Return (X, Y) of the center of cell containing provided text 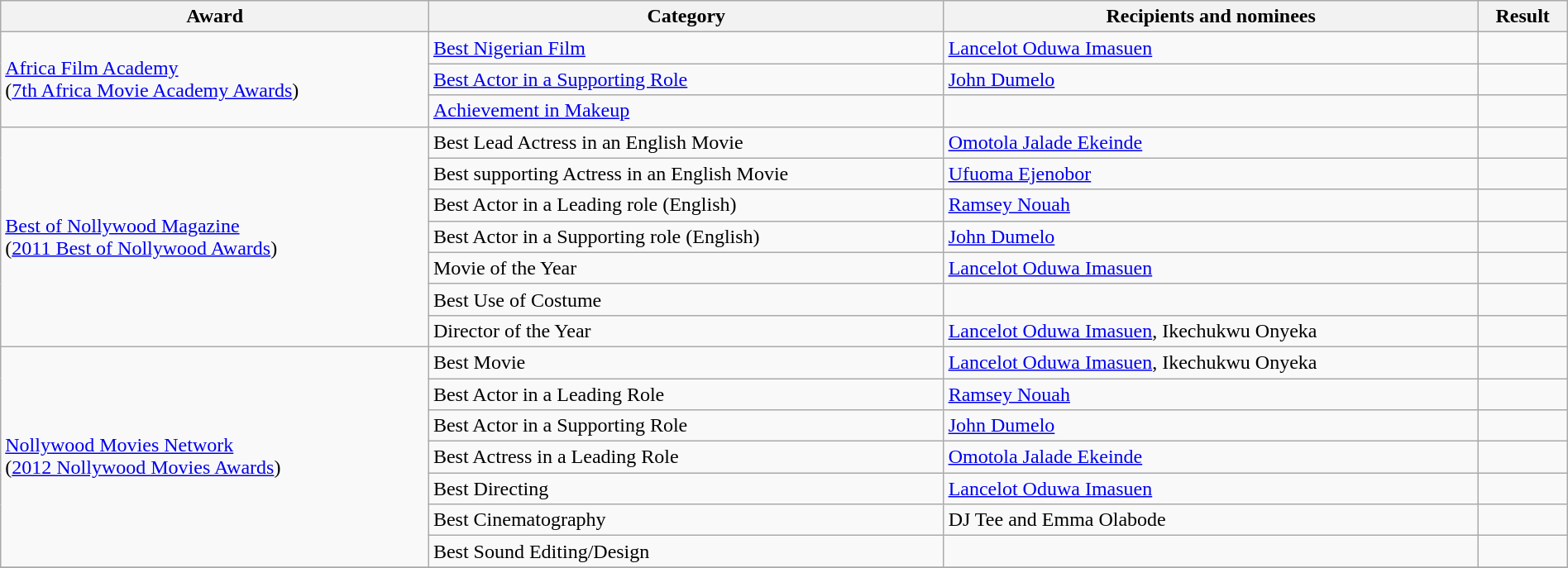
Director of the Year (686, 331)
Best Directing (686, 489)
Nollywood Movies Network (2012 Nollywood Movies Awards) (215, 456)
Best Actor in a Leading Role (686, 394)
Category (686, 17)
Recipients and nominees (1211, 17)
Best Sound Editing/Design (686, 551)
Best supporting Actress in an English Movie (686, 174)
Best Use of Costume (686, 299)
Best Actor in a Leading role (English) (686, 205)
Best Actress in a Leading Role (686, 457)
Ufuoma Ejenobor (1211, 174)
Best Movie (686, 362)
Achievement in Makeup (686, 111)
Best Cinematography (686, 520)
DJ Tee and Emma Olabode (1211, 520)
Best Nigerian Film (686, 48)
Award (215, 17)
Africa Film Academy (7th Africa Movie Academy Awards) (215, 79)
Best Actor in a Supporting role (English) (686, 236)
Result (1523, 17)
Best Lead Actress in an English Movie (686, 142)
Best of Nollywood Magazine (2011 Best of Nollywood Awards) (215, 236)
Movie of the Year (686, 268)
